From the cell containing the given text, extract its center point as [x, y] coordinate. 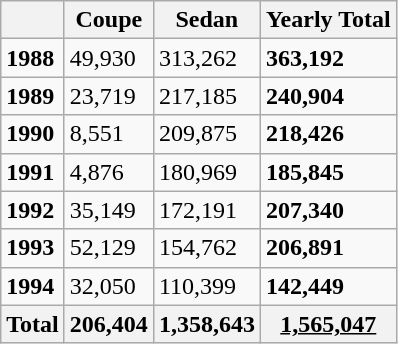
154,762 [206, 248]
313,262 [206, 58]
180,969 [206, 172]
206,404 [108, 324]
1,358,643 [206, 324]
Total [33, 324]
23,719 [108, 96]
172,191 [206, 210]
35,149 [108, 210]
Yearly Total [328, 20]
4,876 [108, 172]
240,904 [328, 96]
Coupe [108, 20]
142,449 [328, 286]
363,192 [328, 58]
1994 [33, 286]
49,930 [108, 58]
185,845 [328, 172]
1992 [33, 210]
206,891 [328, 248]
217,185 [206, 96]
32,050 [108, 286]
209,875 [206, 134]
207,340 [328, 210]
Sedan [206, 20]
8,551 [108, 134]
218,426 [328, 134]
1989 [33, 96]
110,399 [206, 286]
1,565,047 [328, 324]
52,129 [108, 248]
1990 [33, 134]
1993 [33, 248]
1991 [33, 172]
1988 [33, 58]
